Identify which cell holds the provided text, then report its (x, y) central coordinate. 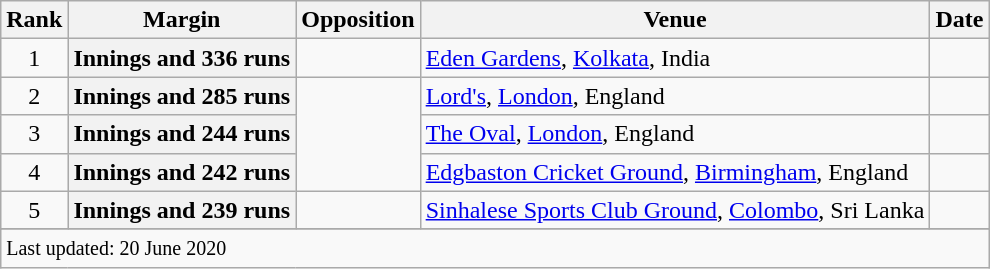
5 (34, 210)
Margin (182, 20)
Lord's, London, England (675, 96)
Venue (675, 20)
Innings and 285 runs (182, 96)
The Oval, London, England (675, 134)
2 (34, 96)
Innings and 244 runs (182, 134)
Date (960, 20)
Eden Gardens, Kolkata, India (675, 58)
Edgbaston Cricket Ground, Birmingham, England (675, 172)
3 (34, 134)
Innings and 336 runs (182, 58)
Innings and 239 runs (182, 210)
Opposition (358, 20)
1 (34, 58)
Innings and 242 runs (182, 172)
Sinhalese Sports Club Ground, Colombo, Sri Lanka (675, 210)
4 (34, 172)
Rank (34, 20)
Last updated: 20 June 2020 (495, 248)
